Find where the given text appears and provide that cell's center as (X, Y) coordinate. 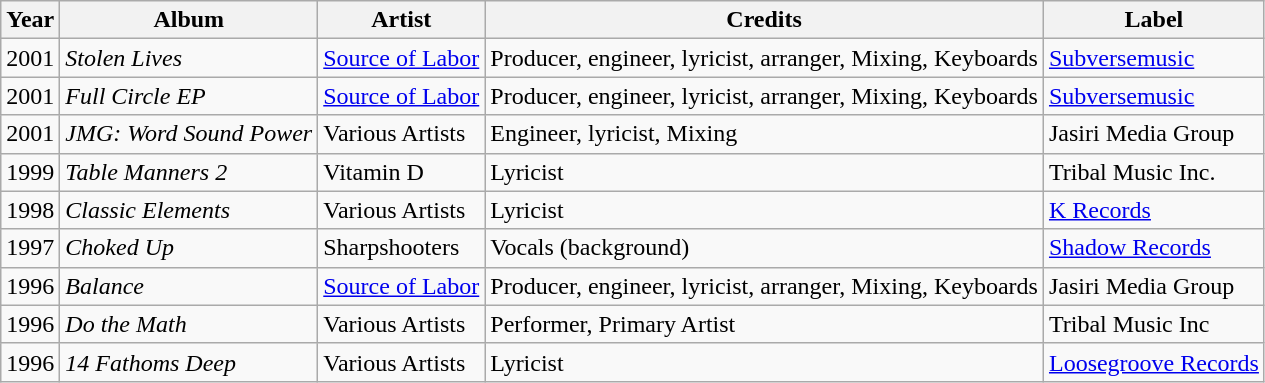
JMG: Word Sound Power (189, 134)
Sharpshooters (402, 248)
1998 (30, 210)
Label (1154, 20)
Artist (402, 20)
Balance (189, 286)
1997 (30, 248)
Performer, Primary Artist (764, 324)
Full Circle EP (189, 96)
Loosegroove Records (1154, 362)
Vocals (background) (764, 248)
Vitamin D (402, 172)
Year (30, 20)
Album (189, 20)
Do the Math (189, 324)
14 Fathoms Deep (189, 362)
Engineer, lyricist, Mixing (764, 134)
Table Manners 2 (189, 172)
1999 (30, 172)
Tribal Music Inc. (1154, 172)
Tribal Music Inc (1154, 324)
Shadow Records (1154, 248)
Classic Elements (189, 210)
K Records (1154, 210)
Choked Up (189, 248)
Credits (764, 20)
Stolen Lives (189, 58)
